Identify which cell holds the provided text, then report its (X, Y) central coordinate. 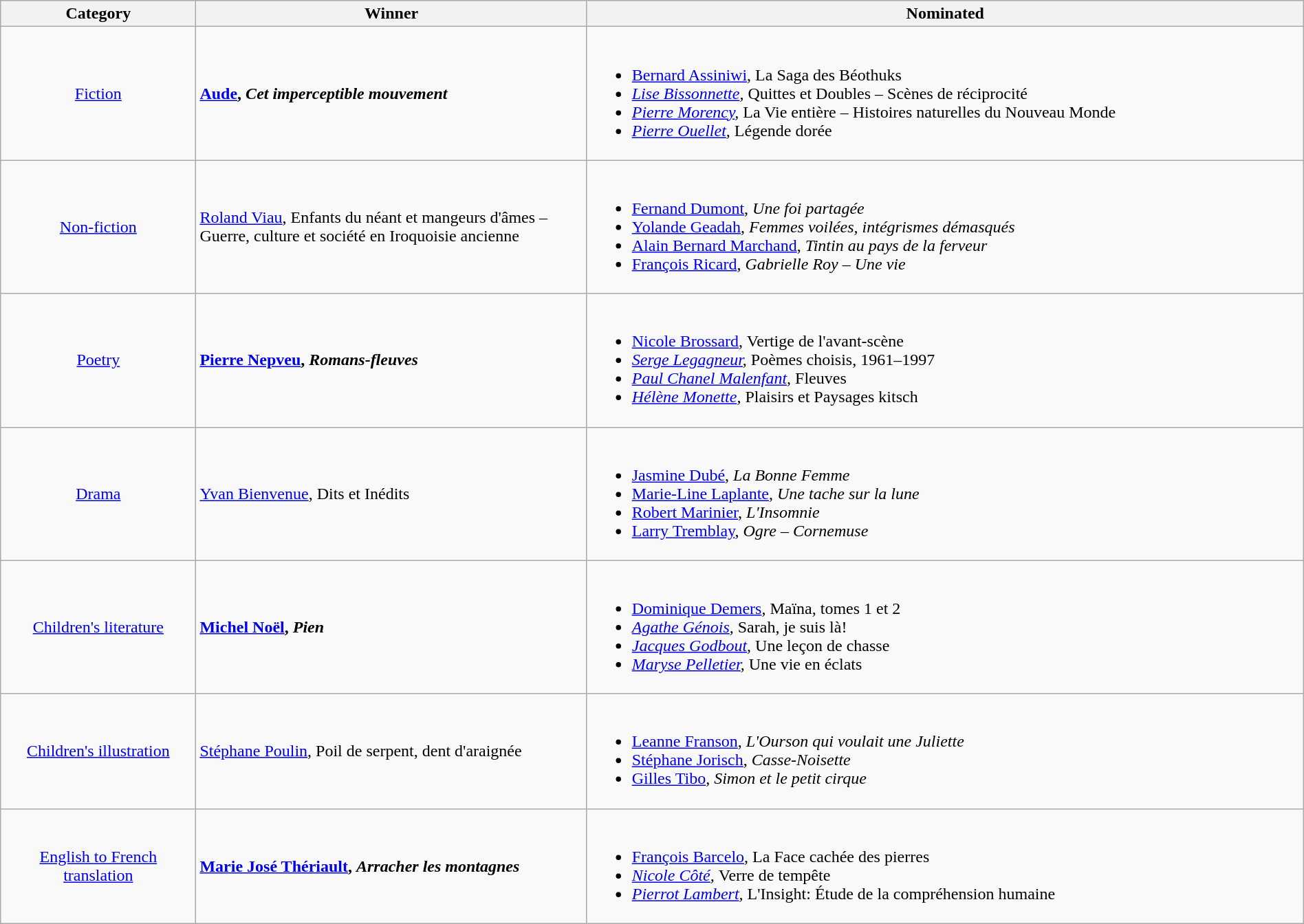
Drama (98, 494)
Children's literature (98, 627)
Non-fiction (98, 227)
English to French translation (98, 866)
Michel Noël, Pien (391, 627)
Children's illustration (98, 751)
François Barcelo, La Face cachée des pierresNicole Côté, Verre de tempêtePierrot Lambert, L'Insight: Étude de la compréhension humaine (945, 866)
Poetry (98, 360)
Fiction (98, 93)
Stéphane Poulin, Poil de serpent, dent d'araignée (391, 751)
Leanne Franson, L'Ourson qui voulait une JulietteStéphane Jorisch, Casse-NoisetteGilles Tibo, Simon et le petit cirque (945, 751)
Winner (391, 14)
Yvan Bienvenue, Dits et Inédits (391, 494)
Jasmine Dubé, La Bonne FemmeMarie-Line Laplante, Une tache sur la luneRobert Marinier, L'InsomnieLarry Tremblay, Ogre – Cornemuse (945, 494)
Dominique Demers, Maïna, tomes 1 et 2Agathe Génois, Sarah, je suis là!Jacques Godbout, Une leçon de chasseMaryse Pelletier, Une vie en éclats (945, 627)
Category (98, 14)
Roland Viau, Enfants du néant et mangeurs d'âmes – Guerre, culture et société en Iroquoisie ancienne (391, 227)
Nominated (945, 14)
Pierre Nepveu, Romans-fleuves (391, 360)
Aude, Cet imperceptible mouvement (391, 93)
Marie José Thériault, Arracher les montagnes (391, 866)
